From the cell containing the given text, extract its center point as (X, Y) coordinate. 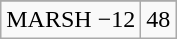
48 (158, 20)
MARSH −12 (71, 20)
